Scan for the cell matching the given text and deliver its [x, y] coordinate at center. 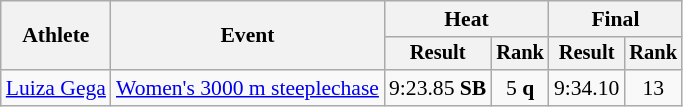
13 [653, 88]
Athlete [56, 36]
Heat [466, 19]
9:23.85 SB [438, 88]
5 q [520, 88]
Women's 3000 m steeplechase [248, 88]
Luiza Gega [56, 88]
Final [616, 19]
9:34.10 [586, 88]
Event [248, 36]
